Return [X, Y] of the center of cell containing provided text 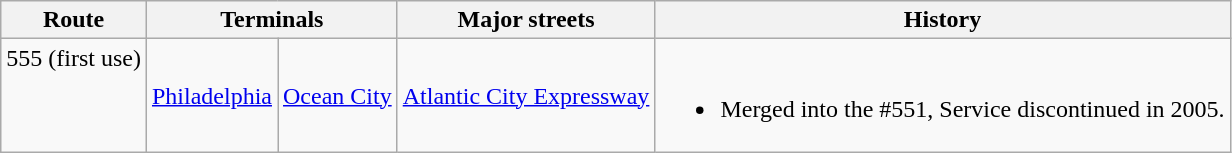
History [942, 20]
Major streets [526, 20]
Atlantic City Expressway [526, 96]
Merged into the #551, Service discontinued in 2005. [942, 96]
Terminals [272, 20]
Route [74, 20]
Philadelphia [212, 96]
555 (first use) [74, 96]
Ocean City [338, 96]
